From the cell containing the given text, extract its center point as [X, Y] coordinate. 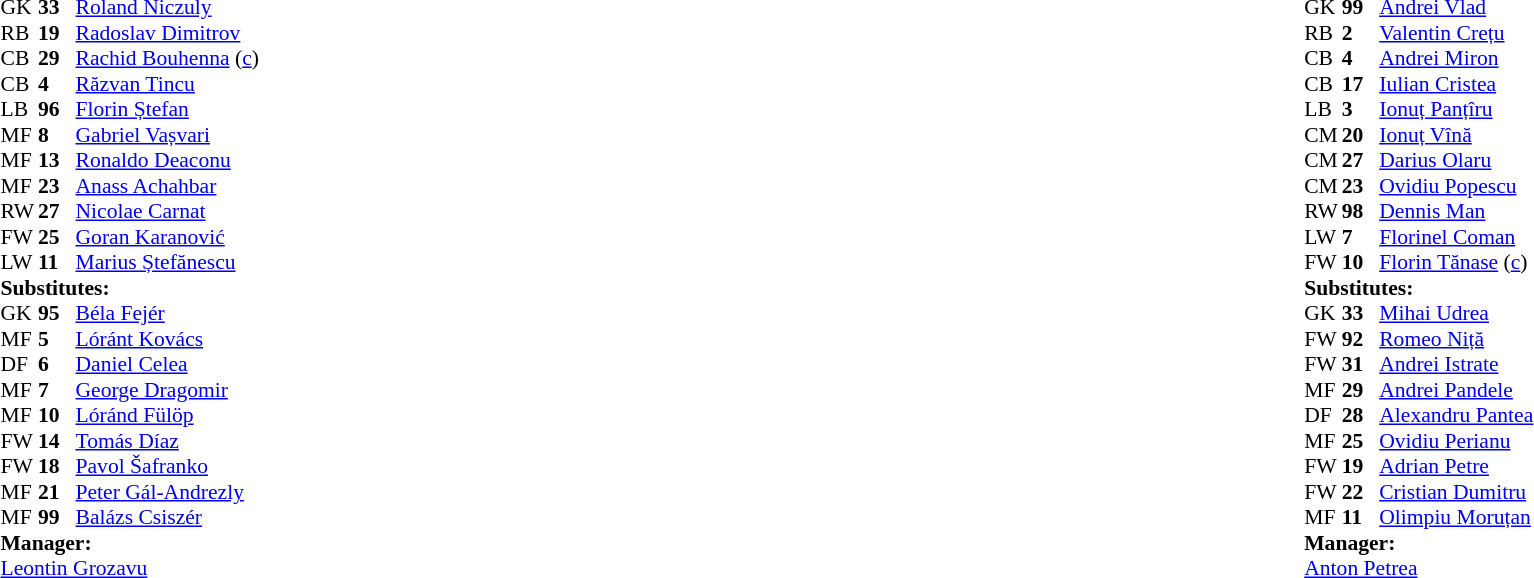
Florinel Coman [1456, 237]
Ionuț Panțîru [1456, 109]
8 [57, 135]
Anass Achahbar [168, 186]
13 [57, 161]
Ronaldo Deaconu [168, 161]
Ovidiu Popescu [1456, 186]
Daniel Celea [168, 365]
Goran Karanović [168, 237]
96 [57, 109]
Alexandru Pantea [1456, 415]
Darius Olaru [1456, 161]
95 [57, 313]
Marius Ștefănescu [168, 263]
14 [57, 441]
Béla Fejér [168, 313]
Andrei Miron [1456, 59]
92 [1361, 339]
Cristian Dumitru [1456, 492]
Balázs Csiszér [168, 517]
Ionuț Vînă [1456, 135]
33 [1361, 313]
Iulian Cristea [1456, 84]
22 [1361, 492]
Peter Gál-Andrezly [168, 492]
Rachid Bouhenna (c) [168, 59]
Răzvan Tincu [168, 84]
Adrian Petre [1456, 467]
20 [1361, 135]
Olimpiu Moruțan [1456, 517]
George Dragomir [168, 390]
28 [1361, 415]
Gabriel Vașvari [168, 135]
21 [57, 492]
Andrei Istrate [1456, 365]
99 [57, 517]
Andrei Pandele [1456, 390]
3 [1361, 109]
Dennis Man [1456, 211]
2 [1361, 33]
6 [57, 365]
Lóránt Kovács [168, 339]
17 [1361, 84]
Florin Tănase (c) [1456, 263]
Ovidiu Perianu [1456, 441]
Romeo Niță [1456, 339]
Florin Ștefan [168, 109]
Radoslav Dimitrov [168, 33]
Mihai Udrea [1456, 313]
31 [1361, 365]
Lóránd Fülöp [168, 415]
Tomás Díaz [168, 441]
Nicolae Carnat [168, 211]
18 [57, 467]
5 [57, 339]
98 [1361, 211]
Valentin Crețu [1456, 33]
Pavol Šafranko [168, 467]
